Return (x, y) of the center of cell containing provided text 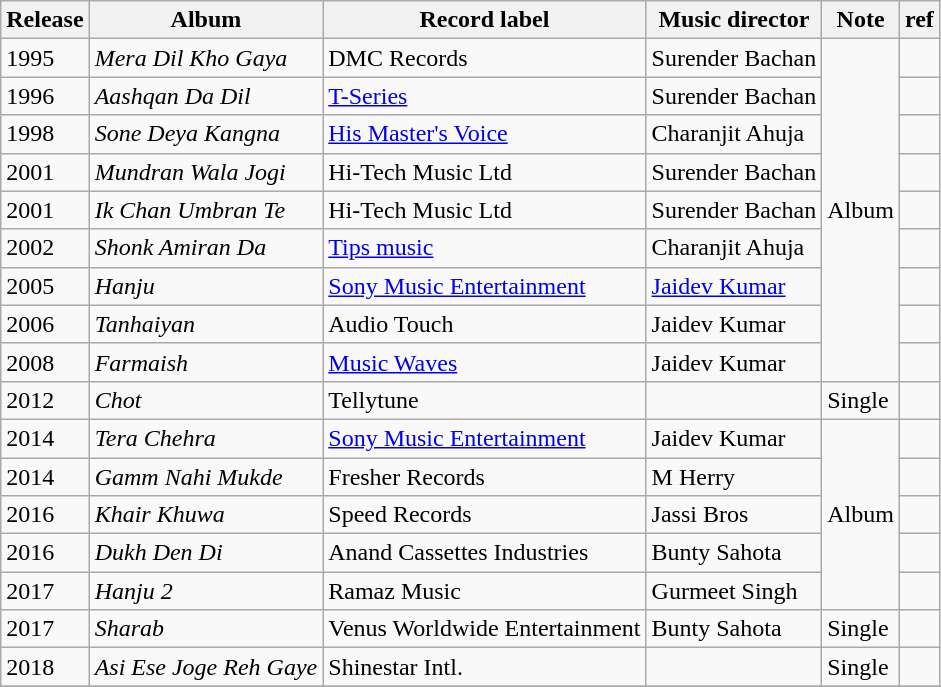
2008 (45, 362)
Shinestar Intl. (484, 667)
2018 (45, 667)
Music Waves (484, 362)
Sharab (206, 629)
1996 (45, 96)
Asi Ese Joge Reh Gaye (206, 667)
Music director (734, 20)
Khair Khuwa (206, 515)
ref (919, 20)
Speed Records (484, 515)
Tips music (484, 248)
2005 (45, 286)
Mera Dil Kho Gaya (206, 58)
Hanju (206, 286)
M Herry (734, 477)
1995 (45, 58)
Sone Deya Kangna (206, 134)
DMC Records (484, 58)
2006 (45, 324)
Gamm Nahi Mukde (206, 477)
Fresher Records (484, 477)
Venus Worldwide Entertainment (484, 629)
Shonk Amiran Da (206, 248)
Note (861, 20)
Farmaish (206, 362)
Aashqan Da Dil (206, 96)
1998 (45, 134)
Mundran Wala Jogi (206, 172)
Ik Chan Umbran Te (206, 210)
Release (45, 20)
Dukh Den Di (206, 553)
Hanju 2 (206, 591)
2012 (45, 400)
Record label (484, 20)
Gurmeet Singh (734, 591)
His Master's Voice (484, 134)
Anand Cassettes Industries (484, 553)
Jassi Bros (734, 515)
Chot (206, 400)
Tera Chehra (206, 438)
2002 (45, 248)
Ramaz Music (484, 591)
T-Series (484, 96)
Tellytune (484, 400)
Tanhaiyan (206, 324)
Audio Touch (484, 324)
